For the text-containing cell, return its midpoint in [X, Y] coordinate format. 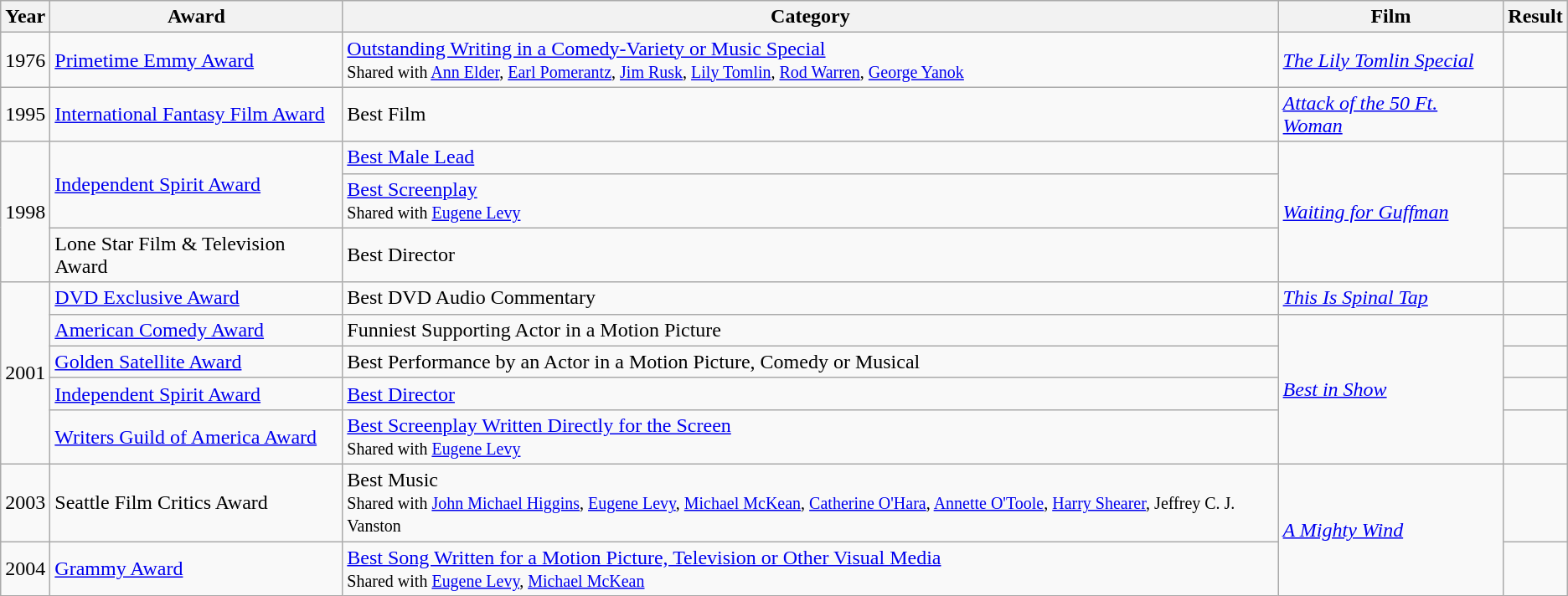
Outstanding Writing in a Comedy-Variety or Music SpecialShared with Ann Elder, Earl Pomerantz, Jim Rusk, Lily Tomlin, Rod Warren, George Yanok [811, 60]
2003 [25, 502]
Grammy Award [196, 568]
Writers Guild of America Award [196, 437]
Best ScreenplayShared with Eugene Levy [811, 201]
2004 [25, 568]
2001 [25, 373]
Attack of the 50 Ft. Woman [1390, 114]
Seattle Film Critics Award [196, 502]
Award [196, 17]
DVD Exclusive Award [196, 298]
Funniest Supporting Actor in a Motion Picture [811, 330]
Primetime Emmy Award [196, 60]
1998 [25, 212]
The Lily Tomlin Special [1390, 60]
Category [811, 17]
Best MusicShared with John Michael Higgins, Eugene Levy, Michael McKean, Catherine O'Hara, Annette O'Toole, Harry Shearer, Jeffrey C. J. Vanston [811, 502]
Film [1390, 17]
1976 [25, 60]
Year [25, 17]
Best in Show [1390, 388]
Best Performance by an Actor in a Motion Picture, Comedy or Musical [811, 362]
Best Song Written for a Motion Picture, Television or Other Visual MediaShared with Eugene Levy, Michael McKean [811, 568]
A Mighty Wind [1390, 529]
American Comedy Award [196, 330]
Best Male Lead [811, 157]
Best DVD Audio Commentary [811, 298]
1995 [25, 114]
Best Screenplay Written Directly for the ScreenShared with Eugene Levy [811, 437]
Waiting for Guffman [1390, 212]
Golden Satellite Award [196, 362]
Lone Star Film & Television Award [196, 254]
Best Film [811, 114]
This Is Spinal Tap [1390, 298]
Result [1535, 17]
International Fantasy Film Award [196, 114]
